Pinpoint the cell where the given text exists, returning its (x, y) midpoint coordinate. 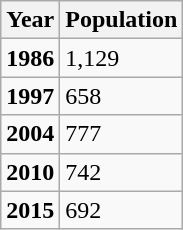
1997 (30, 96)
2010 (30, 172)
Year (30, 20)
692 (122, 210)
2004 (30, 134)
Population (122, 20)
1,129 (122, 58)
742 (122, 172)
658 (122, 96)
1986 (30, 58)
777 (122, 134)
2015 (30, 210)
